Return [X, Y] of the center of cell containing provided text 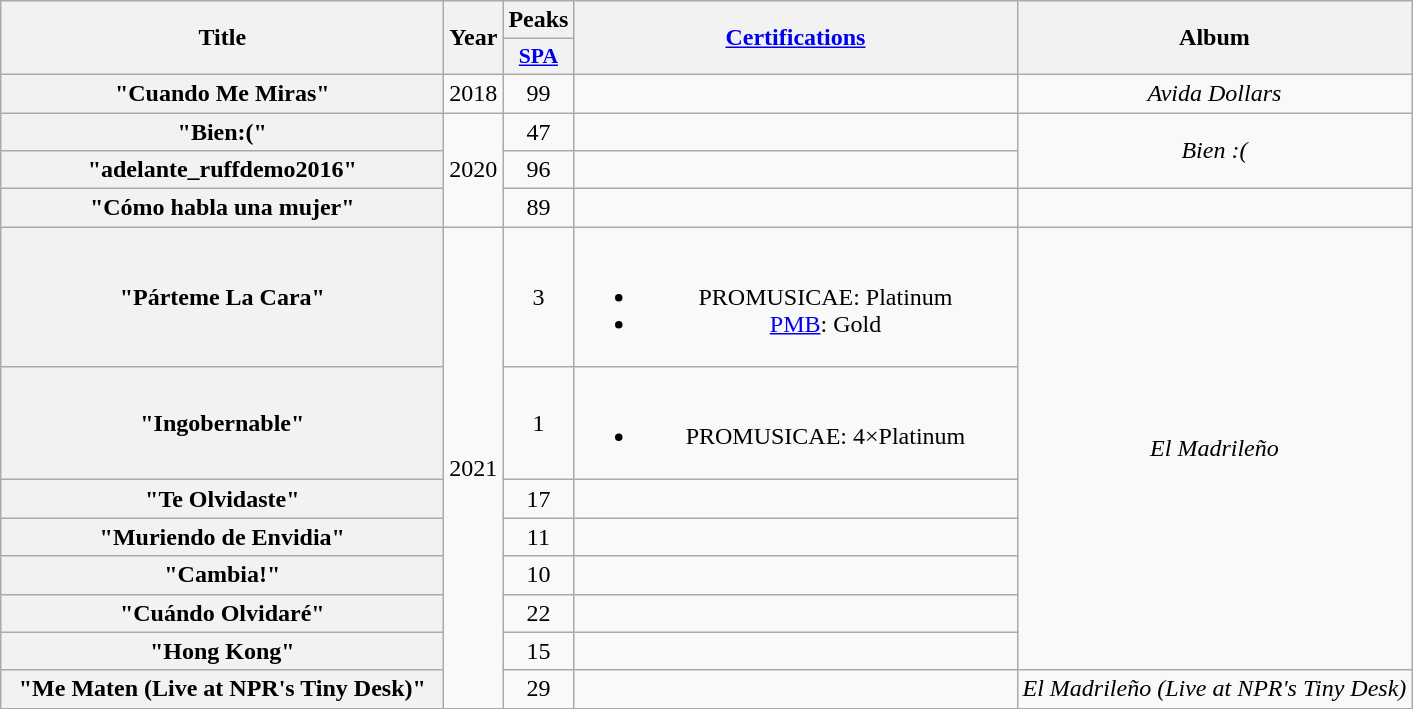
99 [538, 93]
"Cuando Me Miras" [222, 93]
2020 [474, 169]
"Muriendo de Envidia" [222, 537]
PROMUSICAE: PlatinumPMB: Gold [796, 297]
"Párteme La Cara" [222, 297]
Peaks [538, 20]
"Ingobernable" [222, 424]
15 [538, 651]
Bien :( [1214, 150]
SPA [538, 57]
29 [538, 689]
"Me Maten (Live at NPR's Tiny Desk)" [222, 689]
Avida Dollars [1214, 93]
47 [538, 131]
El Madrileño (Live at NPR's Tiny Desk) [1214, 689]
"Te Olvidaste" [222, 499]
17 [538, 499]
96 [538, 170]
22 [538, 613]
El Madrileño [1214, 448]
2021 [474, 468]
"Cuándo Olvidaré" [222, 613]
11 [538, 537]
1 [538, 424]
"adelante_ruffdemo2016" [222, 170]
"Hong Kong" [222, 651]
10 [538, 575]
3 [538, 297]
"Bien:(" [222, 131]
2018 [474, 93]
"Cambia!" [222, 575]
Certifications [796, 38]
89 [538, 208]
"Cómo habla una mujer" [222, 208]
Year [474, 38]
PROMUSICAE: 4×Platinum [796, 424]
Album [1214, 38]
Title [222, 38]
